Capture the cell that displays the provided text and extract its (x, y) central coordinate. 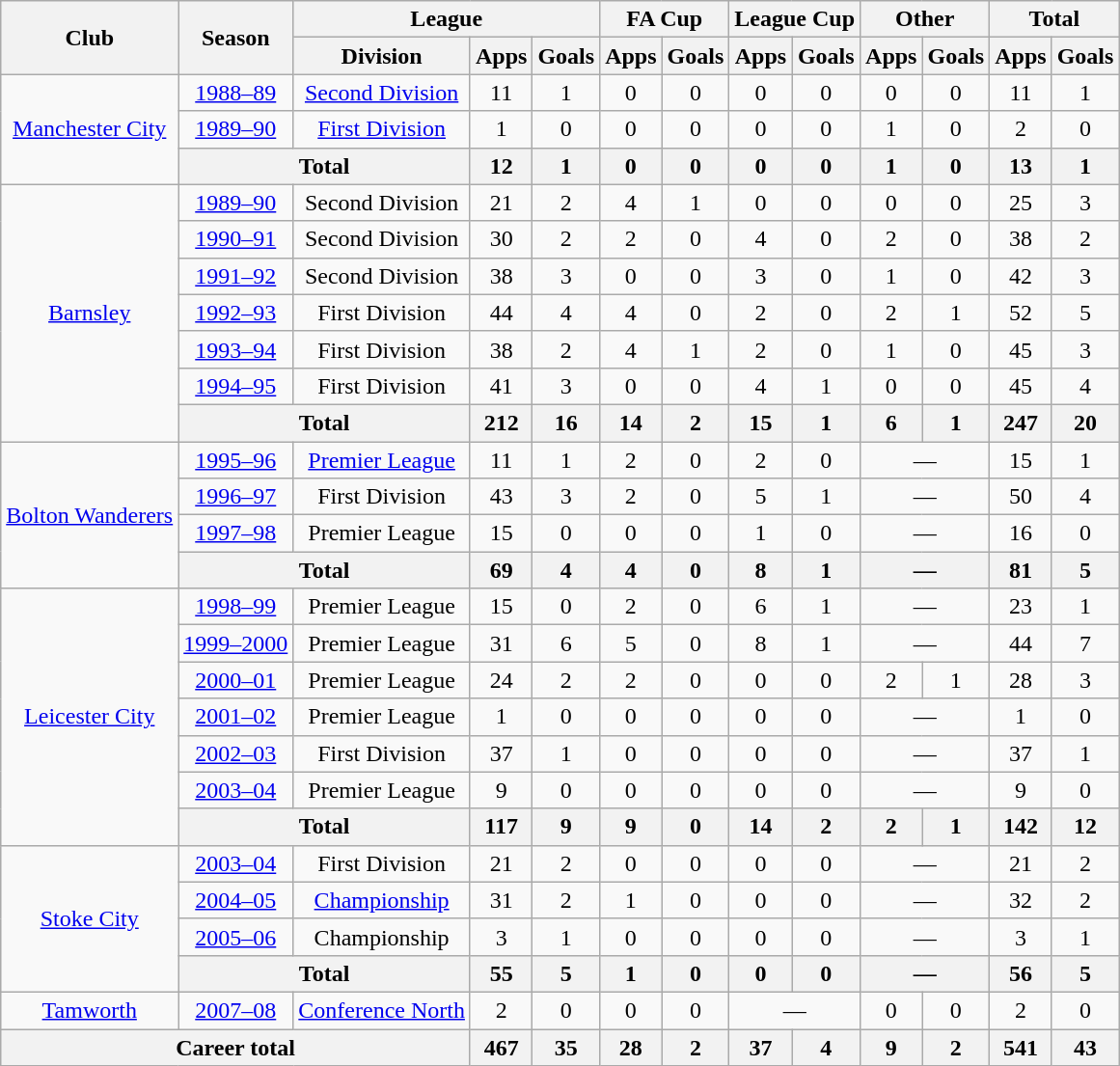
1988–89 (235, 93)
Other (925, 19)
1998–99 (235, 607)
212 (501, 423)
1995–96 (235, 460)
Bolton Wanderers (90, 515)
2001–02 (235, 717)
23 (1021, 607)
1997–98 (235, 533)
Stoke City (90, 918)
2000–01 (235, 680)
20 (1085, 423)
FA Cup (665, 19)
1992–93 (235, 313)
1996–97 (235, 497)
Season (235, 38)
Barnsley (90, 313)
Career total (235, 1047)
32 (1021, 900)
541 (1021, 1047)
League (447, 19)
13 (1021, 166)
2007–08 (235, 1010)
467 (501, 1047)
2002–03 (235, 753)
Leicester City (90, 717)
Conference North (382, 1010)
35 (566, 1047)
42 (1021, 276)
117 (501, 827)
142 (1021, 827)
1990–91 (235, 239)
Club (90, 38)
League Cup (795, 19)
56 (1021, 973)
52 (1021, 313)
Division (382, 56)
Tamworth (90, 1010)
1999–2000 (235, 643)
247 (1021, 423)
Manchester City (90, 129)
81 (1021, 570)
1993–94 (235, 349)
2005–06 (235, 937)
2004–05 (235, 900)
25 (1021, 203)
41 (501, 386)
1994–95 (235, 386)
7 (1085, 643)
30 (501, 239)
1991–92 (235, 276)
24 (501, 680)
69 (501, 570)
55 (501, 973)
50 (1021, 497)
